Locate the cell with the specified text and output its [X, Y] center coordinate. 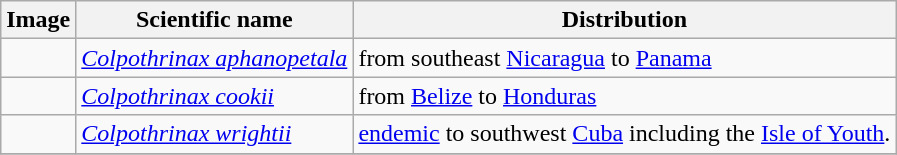
endemic to southwest Cuba including the Isle of Youth. [624, 134]
from southeast Nicaragua to Panama [624, 58]
Colpothrinax cookii [214, 96]
Image [38, 20]
Colpothrinax aphanopetala [214, 58]
Colpothrinax wrightii [214, 134]
Distribution [624, 20]
Scientific name [214, 20]
from Belize to Honduras [624, 96]
